Provide the [X, Y] coordinate of the cell's center where the given text is located.  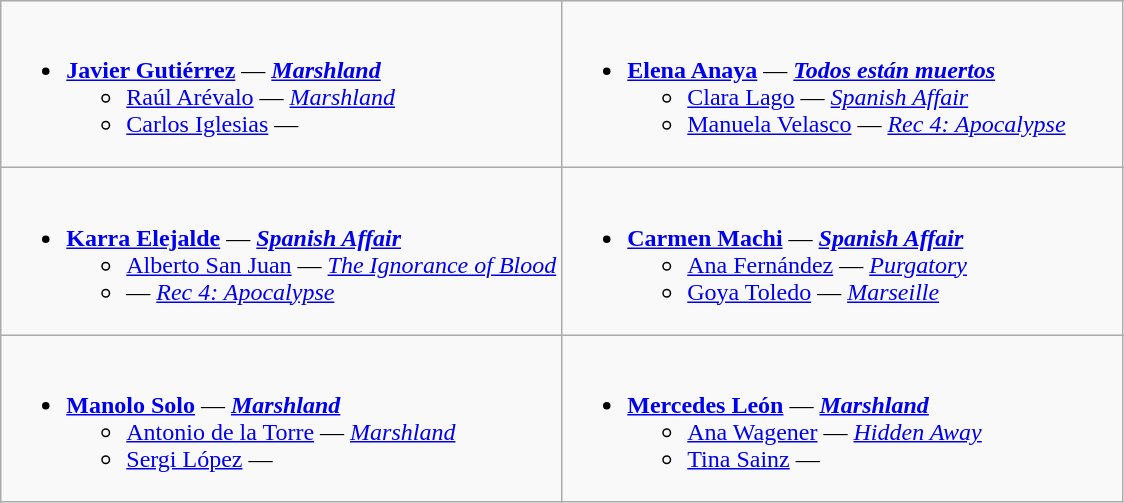
Manolo Solo — MarshlandAntonio de la Torre — MarshlandSergi López — [282, 418]
Carmen Machi — Spanish AffairAna Fernández — PurgatoryGoya Toledo — Marseille [842, 252]
Karra Elejalde — Spanish AffairAlberto San Juan — The Ignorance of Blood — Rec 4: Apocalypse [282, 252]
Javier Gutiérrez — MarshlandRaúl Arévalo — MarshlandCarlos Iglesias — [282, 84]
Elena Anaya — Todos están muertosClara Lago — Spanish AffairManuela Velasco — Rec 4: Apocalypse [842, 84]
Mercedes León — MarshlandAna Wagener — Hidden AwayTina Sainz — [842, 418]
